Extract the (x, y) coordinate from the center of the cell holding the provided text.  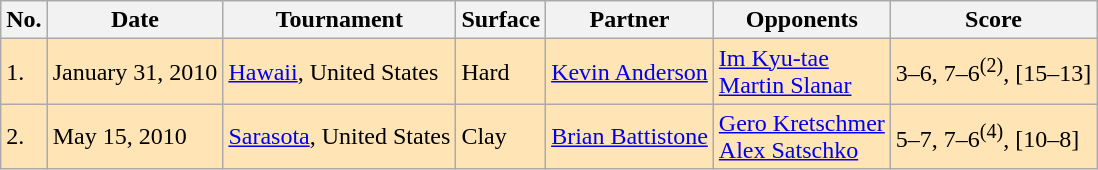
Gero Kretschmer Alex Satschko (802, 136)
Sarasota, United States (340, 136)
Score (993, 20)
No. (24, 20)
Kevin Anderson (630, 72)
3–6, 7–6(2), [15–13] (993, 72)
January 31, 2010 (135, 72)
Surface (501, 20)
Im Kyu-tae Martin Slanar (802, 72)
5–7, 7–6(4), [10–8] (993, 136)
Tournament (340, 20)
1. (24, 72)
Brian Battistone (630, 136)
2. (24, 136)
Opponents (802, 20)
May 15, 2010 (135, 136)
Clay (501, 136)
Partner (630, 20)
Hard (501, 72)
Date (135, 20)
Hawaii, United States (340, 72)
